Search for the cell housing the specified text and yield its (x, y) center coordinate. 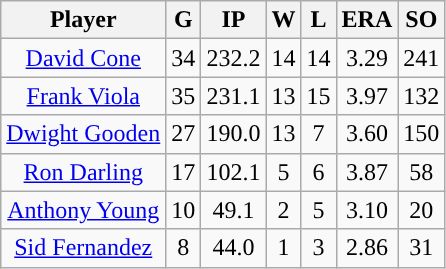
3.97 (367, 96)
231.1 (234, 96)
241 (422, 58)
132 (422, 96)
150 (422, 134)
3 (318, 248)
L (318, 20)
W (284, 20)
Ron Darling (84, 172)
17 (184, 172)
6 (318, 172)
10 (184, 210)
49.1 (234, 210)
1 (284, 248)
SO (422, 20)
31 (422, 248)
232.2 (234, 58)
IP (234, 20)
2.86 (367, 248)
3.87 (367, 172)
102.1 (234, 172)
190.0 (234, 134)
58 (422, 172)
35 (184, 96)
34 (184, 58)
G (184, 20)
3.60 (367, 134)
15 (318, 96)
Sid Fernandez (84, 248)
7 (318, 134)
ERA (367, 20)
David Cone (84, 58)
8 (184, 248)
3.10 (367, 210)
Frank Viola (84, 96)
2 (284, 210)
Dwight Gooden (84, 134)
27 (184, 134)
44.0 (234, 248)
3.29 (367, 58)
20 (422, 210)
Player (84, 20)
Anthony Young (84, 210)
